Find where the given text appears and provide that cell's center as [X, Y] coordinate. 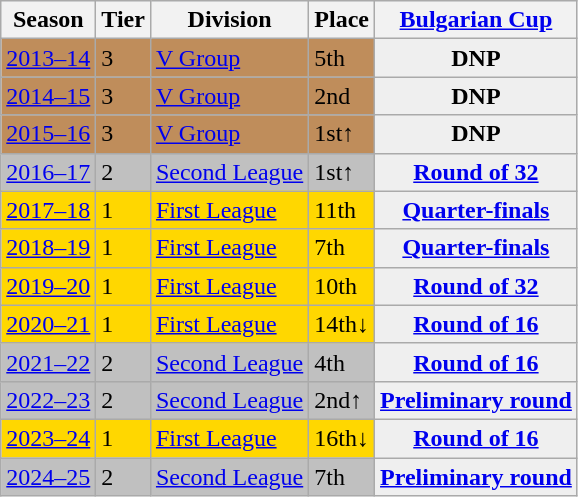
2019–20 [48, 286]
2nd [342, 96]
5th [342, 58]
10th [342, 286]
2018–19 [48, 248]
2021–22 [48, 362]
2015–16 [48, 134]
Tier [124, 20]
16th↓ [342, 438]
11th [342, 210]
2024–25 [48, 477]
2nd↑ [342, 400]
Bulgarian Cup [476, 20]
2022–23 [48, 400]
2014–15 [48, 96]
2023–24 [48, 438]
2020–21 [48, 324]
Division [229, 20]
2013–14 [48, 58]
2017–18 [48, 210]
Place [342, 20]
14th↓ [342, 324]
Season [48, 20]
4th [342, 362]
2016–17 [48, 172]
